Capture the cell that displays the provided text and extract its [X, Y] central coordinate. 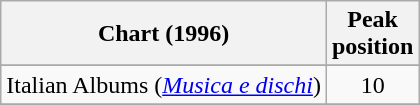
Chart (1996) [164, 34]
Italian Albums (Musica e dischi) [164, 85]
10 [372, 85]
Peakposition [372, 34]
